From the cell containing the given text, extract its center point as [X, Y] coordinate. 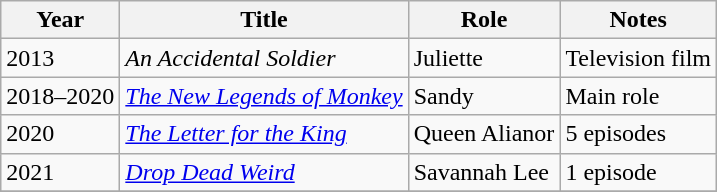
The New Legends of Monkey [264, 96]
Main role [638, 96]
Juliette [484, 58]
2020 [60, 134]
An Accidental Soldier [264, 58]
Savannah Lee [484, 172]
Notes [638, 20]
The Letter for the King [264, 134]
Year [60, 20]
Television film [638, 58]
2013 [60, 58]
2018–2020 [60, 96]
1 episode [638, 172]
Queen Alianor [484, 134]
5 episodes [638, 134]
Sandy [484, 96]
Title [264, 20]
2021 [60, 172]
Drop Dead Weird [264, 172]
Role [484, 20]
